Find where the given text appears and provide that cell's center as (X, Y) coordinate. 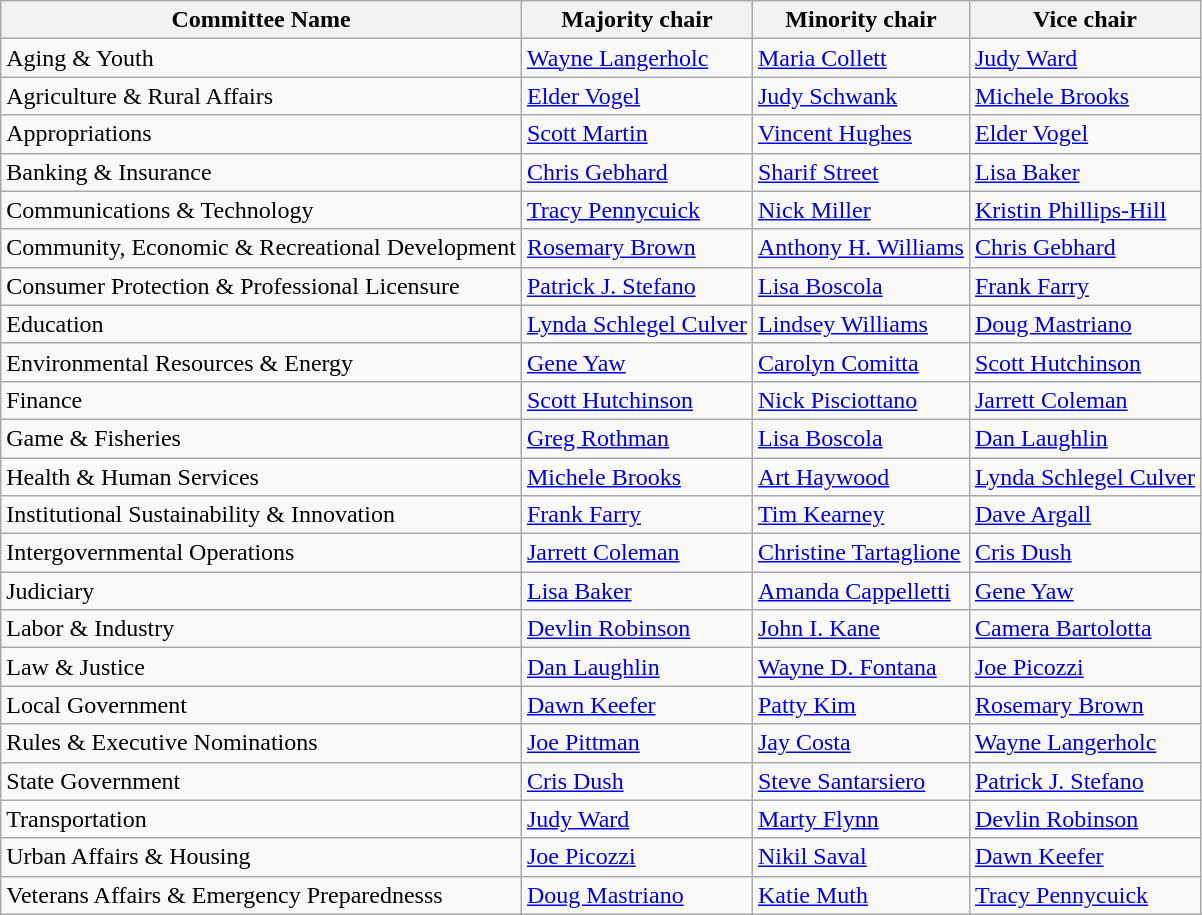
Marty Flynn (860, 819)
State Government (262, 781)
Greg Rothman (636, 438)
Game & Fisheries (262, 438)
Maria Collett (860, 58)
Health & Human Services (262, 477)
Nick Miller (860, 210)
Katie Muth (860, 895)
Joe Pittman (636, 743)
Nikil Saval (860, 857)
Education (262, 324)
Judy Schwank (860, 96)
Patty Kim (860, 705)
Transportation (262, 819)
Christine Tartaglione (860, 553)
Local Government (262, 705)
Anthony H. Williams (860, 248)
Vice chair (1084, 20)
Finance (262, 400)
Communications & Technology (262, 210)
Veterans Affairs & Emergency Preparednesss (262, 895)
Amanda Cappelletti (860, 591)
Appropriations (262, 134)
Intergovernmental Operations (262, 553)
Environmental Resources & Energy (262, 362)
Lindsey Williams (860, 324)
Rules & Executive Nominations (262, 743)
Aging & Youth (262, 58)
Steve Santarsiero (860, 781)
Committee Name (262, 20)
Kristin Phillips-Hill (1084, 210)
Minority chair (860, 20)
Majority chair (636, 20)
Labor & Industry (262, 629)
Community, Economic & Recreational Development (262, 248)
Institutional Sustainability & Innovation (262, 515)
Nick Pisciottano (860, 400)
Urban Affairs & Housing (262, 857)
Banking & Insurance (262, 172)
Sharif Street (860, 172)
Art Haywood (860, 477)
Vincent Hughes (860, 134)
Camera Bartolotta (1084, 629)
Carolyn Comitta (860, 362)
Jay Costa (860, 743)
Consumer Protection & Professional Licensure (262, 286)
Dave Argall (1084, 515)
Scott Martin (636, 134)
Law & Justice (262, 667)
Tim Kearney (860, 515)
John I. Kane (860, 629)
Agriculture & Rural Affairs (262, 96)
Judiciary (262, 591)
Wayne D. Fontana (860, 667)
